Output the (X, Y) coordinate of the center of the cell containing the given text.  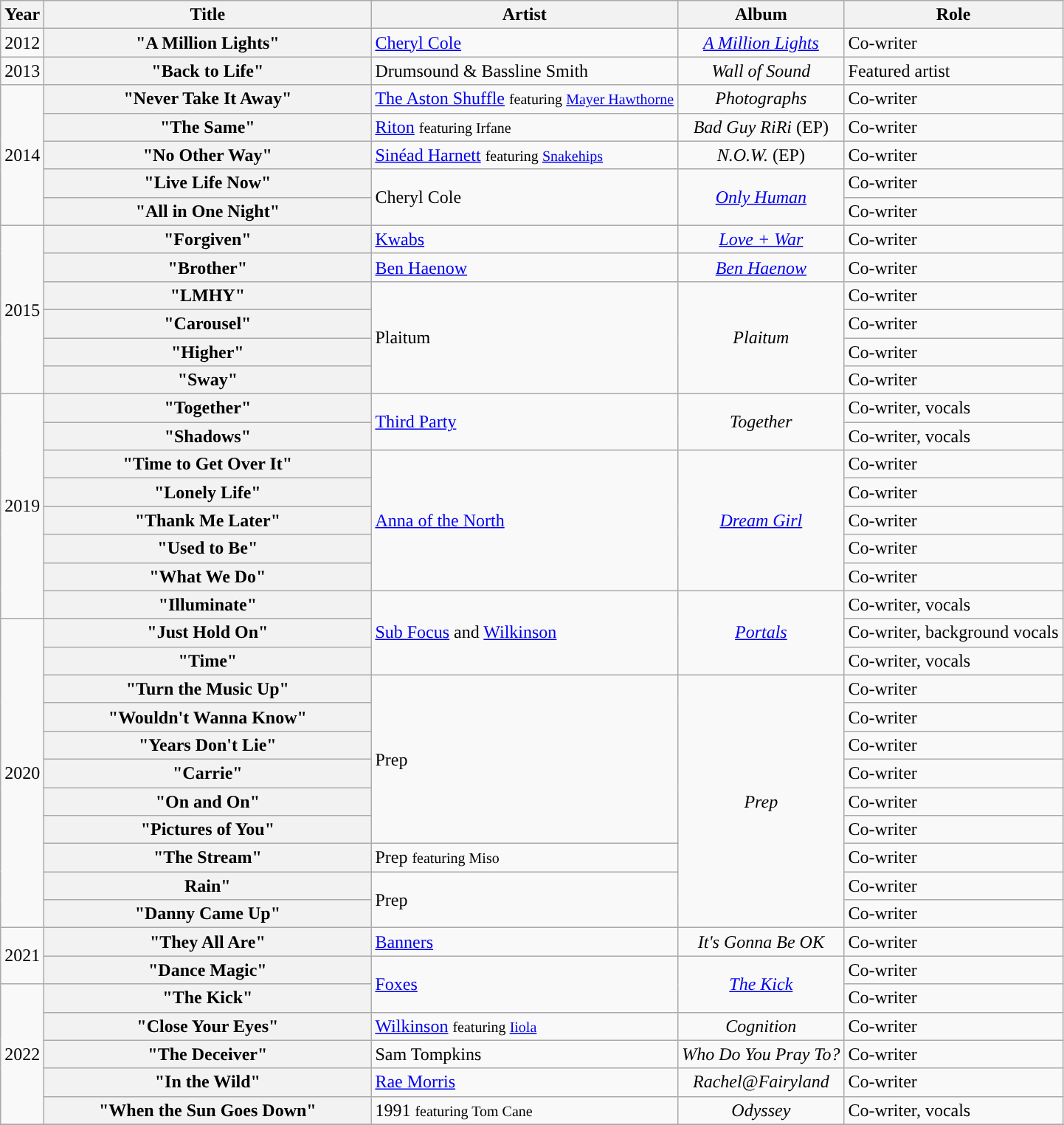
"Close Your Eyes" (208, 1026)
"The Stream" (208, 858)
Co-writer, background vocals (953, 633)
Dream Girl (761, 520)
Rachel@Fairyland (761, 1082)
"Forgiven" (208, 239)
"Years Don't Lie" (208, 745)
Anna of the North (525, 520)
"Carrie" (208, 773)
"Together" (208, 408)
Sinéad Harnett featuring Snakehips (525, 155)
Sub Focus and Wilkinson (525, 633)
2019 (22, 506)
Wall of Sound (761, 71)
1991 featuring Tom Cane (525, 1110)
"Shadows" (208, 436)
2013 (22, 71)
"Danny Came Up" (208, 914)
"What We Do" (208, 577)
"LMHY" (208, 295)
"The Same" (208, 127)
Who Do You Pray To? (761, 1054)
"Wouldn't Wanna Know" (208, 717)
"The Deceiver" (208, 1054)
Kwabs (525, 239)
"Brother" (208, 267)
Foxes (525, 984)
"Never Take It Away" (208, 99)
"Live Life Now" (208, 183)
"Back to Life" (208, 71)
Third Party (525, 422)
Album (761, 15)
The Kick (761, 984)
Together (761, 422)
Bad Guy RiRi (EP) (761, 127)
Banners (525, 942)
It's Gonna Be OK (761, 942)
N.O.W. (EP) (761, 155)
"Illuminate" (208, 605)
"Time" (208, 661)
Only Human (761, 197)
"All in One Night" (208, 211)
The Aston Shuffle featuring Mayer Hawthorne (525, 99)
Photographs (761, 99)
Featured artist (953, 71)
"A Million Lights" (208, 43)
Sam Tompkins (525, 1054)
Rain" (208, 886)
"The Kick" (208, 998)
"On and On" (208, 801)
"Dance Magic" (208, 970)
Artist (525, 15)
2012 (22, 43)
2015 (22, 309)
"Just Hold On" (208, 633)
Title (208, 15)
"Sway" (208, 380)
Role (953, 15)
"Used to Be" (208, 548)
Year (22, 15)
Drumsound & Bassline Smith (525, 71)
"No Other Way" (208, 155)
2022 (22, 1054)
Cognition (761, 1026)
"Higher" (208, 352)
"They All Are" (208, 942)
Portals (761, 633)
"Turn the Music Up" (208, 689)
2014 (22, 155)
"Thank Me Later" (208, 520)
"Carousel" (208, 323)
Odyssey (761, 1110)
Riton featuring Irfane (525, 127)
"Time to Get Over It" (208, 464)
A Million Lights (761, 43)
2021 (22, 956)
Rae Morris (525, 1082)
"Pictures of You" (208, 830)
2020 (22, 774)
Prep featuring Miso (525, 858)
Wilkinson featuring Iiola (525, 1026)
"When the Sun Goes Down" (208, 1110)
"Lonely Life" (208, 492)
"In the Wild" (208, 1082)
Love + War (761, 239)
